Search for the cell housing the specified text and yield its (x, y) center coordinate. 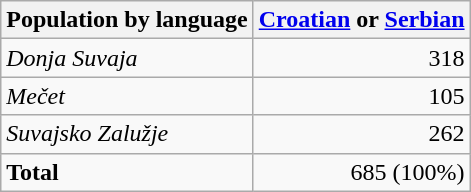
Suvajsko Zalužje (127, 134)
Population by language (127, 20)
Donja Suvaja (127, 58)
105 (362, 96)
318 (362, 58)
685 (100%) (362, 172)
262 (362, 134)
Total (127, 172)
Croatian or Serbian (362, 20)
Mečet (127, 96)
